Output the (X, Y) coordinate of the center of the cell containing the given text.  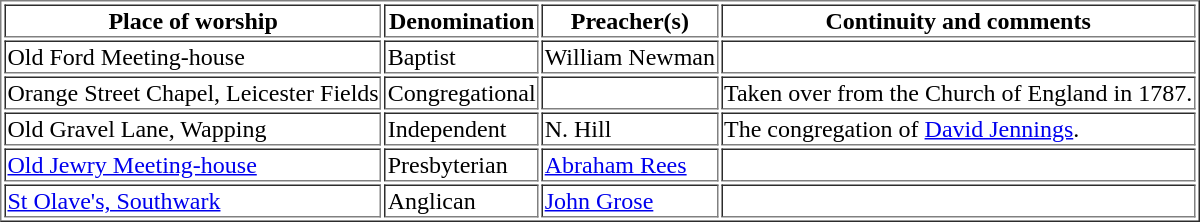
St Olave's, Southwark (192, 200)
Old Gravel Lane, Wapping (192, 128)
William Newman (630, 56)
Place of worship (192, 20)
Taken over from the Church of England in 1787. (958, 92)
Denomination (462, 20)
N. Hill (630, 128)
Congregational (462, 92)
Continuity and comments (958, 20)
Presbyterian (462, 164)
Preacher(s) (630, 20)
Baptist (462, 56)
Old Jewry Meeting-house (192, 164)
Old Ford Meeting-house (192, 56)
The congregation of David Jennings. (958, 128)
Independent (462, 128)
John Grose (630, 200)
Anglican (462, 200)
Orange Street Chapel, Leicester Fields (192, 92)
Abraham Rees (630, 164)
